Scan for the cell matching the given text and deliver its [X, Y] coordinate at center. 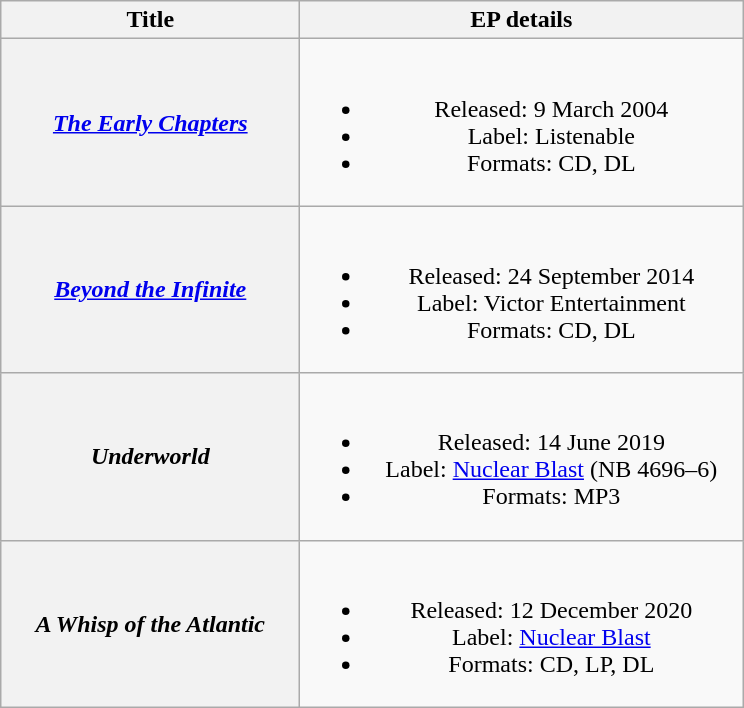
A Whisp of the Atlantic [150, 624]
Released: 14 June 2019Label: Nuclear Blast (NB 4696–6)Formats: MP3 [522, 456]
Released: 9 March 2004Label: ListenableFormats: CD, DL [522, 122]
Beyond the Infinite [150, 290]
Title [150, 20]
The Early Chapters [150, 122]
Underworld [150, 456]
Released: 24 September 2014Label: Victor EntertainmentFormats: CD, DL [522, 290]
EP details [522, 20]
Released: 12 December 2020Label: Nuclear BlastFormats: CD, LP, DL [522, 624]
